Detect which cell encompasses the target text, then output its (x, y) center coordinate. 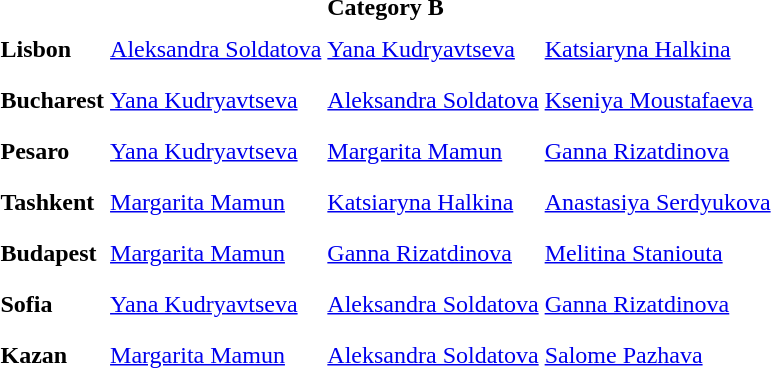
Katsiaryna Halkina (433, 202)
Ganna Rizatdinova (433, 253)
